Determine the [x, y] coordinate at the center of the cell enclosing the given text.  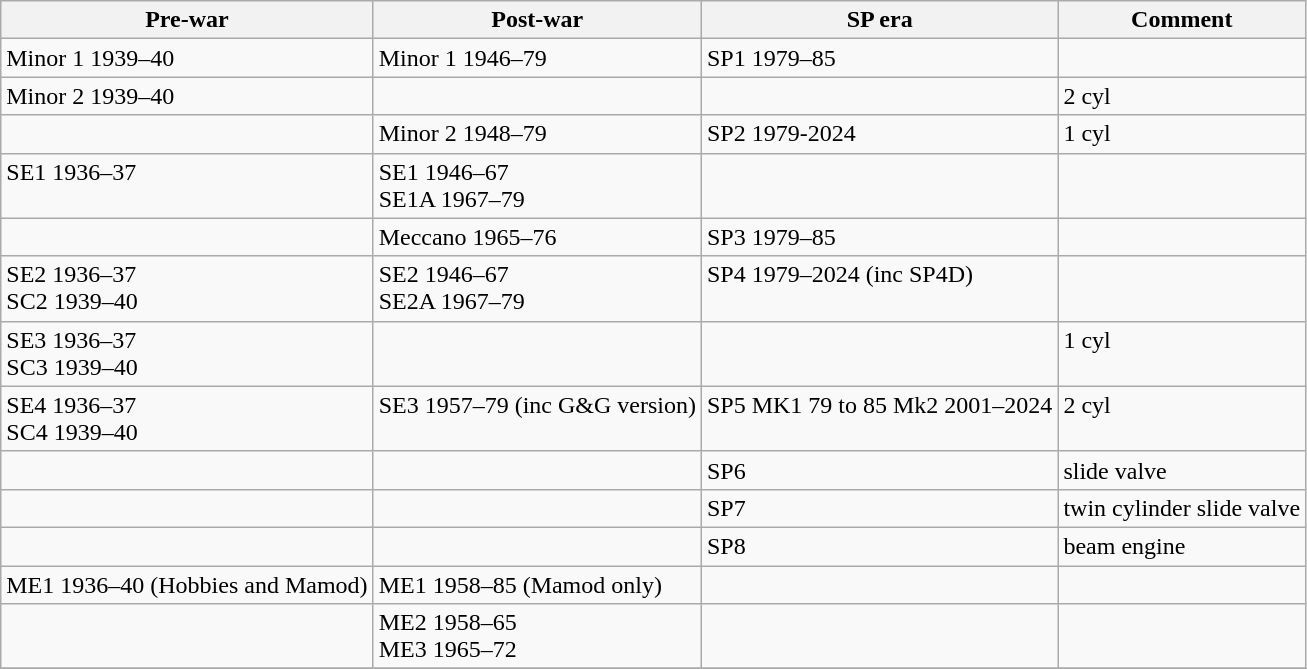
twin cylinder slide valve [1182, 508]
ME1 1936–40 (Hobbies and Mamod) [187, 585]
SP8 [879, 546]
SE1 1936–37 [187, 186]
ME1 1958–85 (Mamod only) [537, 585]
SE3 1957–79 (inc G&G version) [537, 418]
SP4 1979–2024 (inc SP4D) [879, 288]
Pre-war [187, 20]
SP era [879, 20]
ME2 1958–65ME3 1965–72 [537, 636]
SP7 [879, 508]
SE2 1936–37SC2 1939–40 [187, 288]
Minor 1 1946–79 [537, 58]
slide valve [1182, 470]
Post-war [537, 20]
Comment [1182, 20]
SP3 1979–85 [879, 237]
SE4 1936–37SC4 1939–40 [187, 418]
SP2 1979-2024 [879, 134]
beam engine [1182, 546]
SP6 [879, 470]
Minor 2 1948–79 [537, 134]
SE1 1946–67SE1A 1967–79 [537, 186]
SP5 MK1 79 to 85 Mk2 2001–2024 [879, 418]
SE3 1936–37SC3 1939–40 [187, 354]
Minor 1 1939–40 [187, 58]
Minor 2 1939–40 [187, 96]
SP1 1979–85 [879, 58]
SE2 1946–67SE2A 1967–79 [537, 288]
Meccano 1965–76 [537, 237]
